Scan for the cell matching the given text and deliver its [X, Y] coordinate at center. 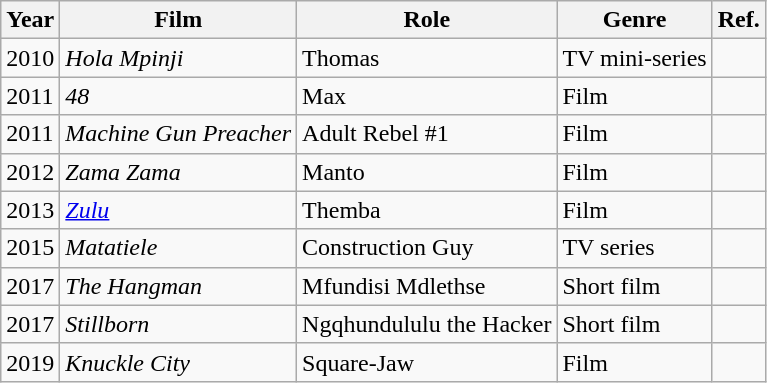
Zama Zama [178, 172]
Manto [427, 172]
Zulu [178, 210]
TV mini-series [634, 58]
Adult Rebel #1 [427, 134]
Hola Mpinji [178, 58]
Ref. [738, 20]
TV series [634, 248]
Matatiele [178, 248]
2012 [30, 172]
Role [427, 20]
The Hangman [178, 286]
2015 [30, 248]
2019 [30, 362]
Max [427, 96]
Construction Guy [427, 248]
Square-Jaw [427, 362]
Genre [634, 20]
Mfundisi Mdlethse [427, 286]
48 [178, 96]
Thomas [427, 58]
2010 [30, 58]
Knuckle City [178, 362]
2013 [30, 210]
Machine Gun Preacher [178, 134]
Year [30, 20]
Stillborn [178, 324]
Ngqhundululu the Hacker [427, 324]
Themba [427, 210]
